Output the (x, y) coordinate of the center of the cell containing the given text.  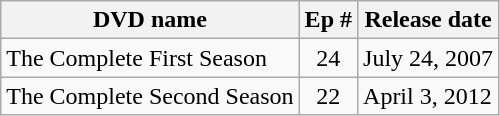
The Complete Second Season (150, 96)
24 (328, 58)
The Complete First Season (150, 58)
Release date (428, 20)
April 3, 2012 (428, 96)
July 24, 2007 (428, 58)
Ep # (328, 20)
DVD name (150, 20)
22 (328, 96)
